Identify which cell holds the provided text, then report its [X, Y] central coordinate. 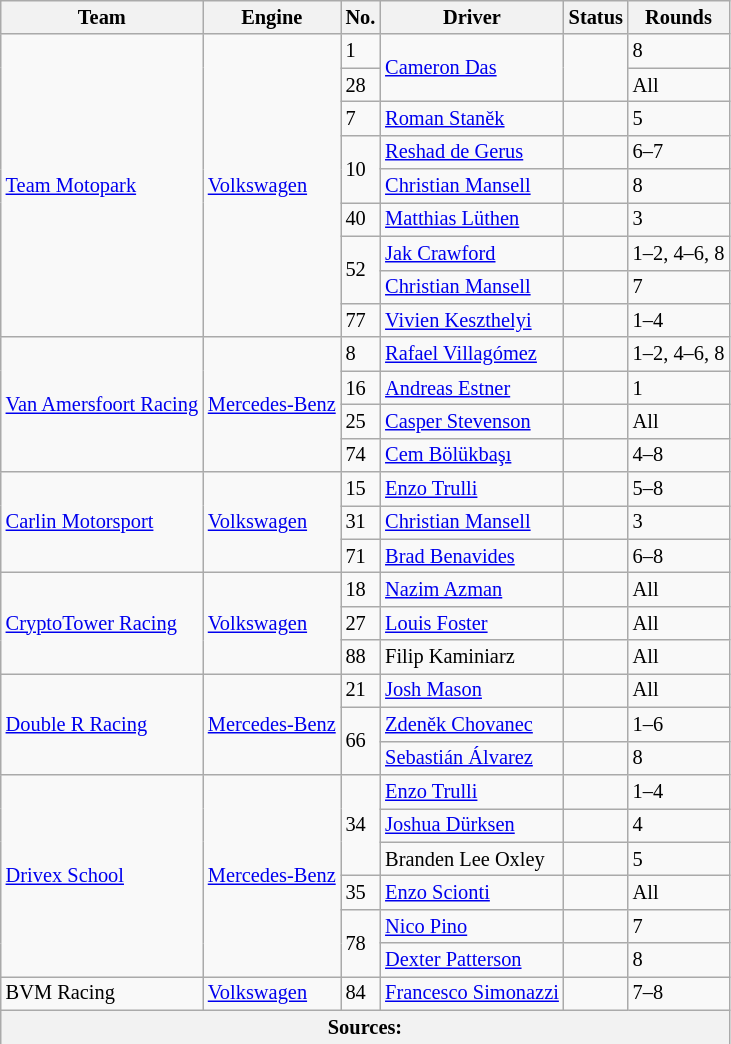
Cem Bölükbaşı [472, 455]
Zdeněk Chovanec [472, 724]
CryptoTower Racing [102, 622]
31 [361, 522]
77 [361, 320]
Team Motopark [102, 186]
7–8 [678, 993]
Engine [272, 17]
18 [361, 589]
28 [361, 85]
27 [361, 623]
Louis Foster [472, 623]
10 [361, 168]
25 [361, 421]
Vivien Keszthelyi [472, 320]
Nico Pino [472, 926]
Sebastián Álvarez [472, 758]
Filip Kaminiarz [472, 657]
Drivex School [102, 875]
Nazim Azman [472, 589]
Double R Racing [102, 724]
Carlin Motorsport [102, 522]
BVM Racing [102, 993]
35 [361, 892]
34 [361, 824]
15 [361, 489]
52 [361, 270]
Brad Benavides [472, 556]
Sources: [365, 1027]
Casper Stevenson [472, 421]
Status [596, 17]
71 [361, 556]
5–8 [678, 489]
21 [361, 690]
Jak Crawford [472, 253]
Driver [472, 17]
6–8 [678, 556]
Enzo Scionti [472, 892]
Reshad de Gerus [472, 152]
Rounds [678, 17]
Team [102, 17]
Francesco Simonazzi [472, 993]
16 [361, 388]
Rafael Villagómez [472, 354]
4 [678, 825]
Dexter Patterson [472, 960]
4–8 [678, 455]
40 [361, 219]
Joshua Dürksen [472, 825]
No. [361, 17]
66 [361, 740]
Cameron Das [472, 68]
6–7 [678, 152]
78 [361, 942]
Andreas Estner [472, 388]
88 [361, 657]
Roman Staněk [472, 118]
Josh Mason [472, 690]
Matthias Lüthen [472, 219]
Van Amersfoort Racing [102, 404]
1–6 [678, 724]
84 [361, 993]
Branden Lee Oxley [472, 859]
74 [361, 455]
